Find where the given text appears and provide that cell's center as [X, Y] coordinate. 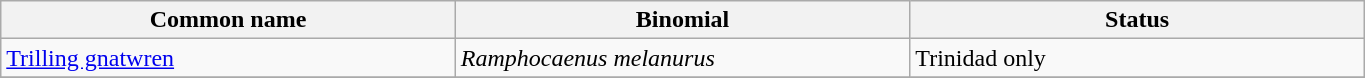
Common name [228, 20]
Ramphocaenus melanurus [682, 58]
Trilling gnatwren [228, 58]
Binomial [682, 20]
Status [1138, 20]
Trinidad only [1138, 58]
